Search for the cell housing the specified text and yield its [x, y] center coordinate. 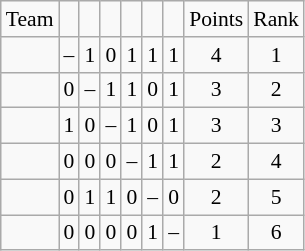
Team [30, 19]
Points [216, 19]
Rank [276, 19]
6 [276, 233]
5 [276, 197]
